Locate the cell with the specified text and output its (x, y) center coordinate. 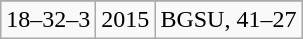
BGSU, 41–27 (228, 20)
18–32–3 (48, 20)
2015 (126, 20)
